Locate the cell with the specified text and output its (X, Y) center coordinate. 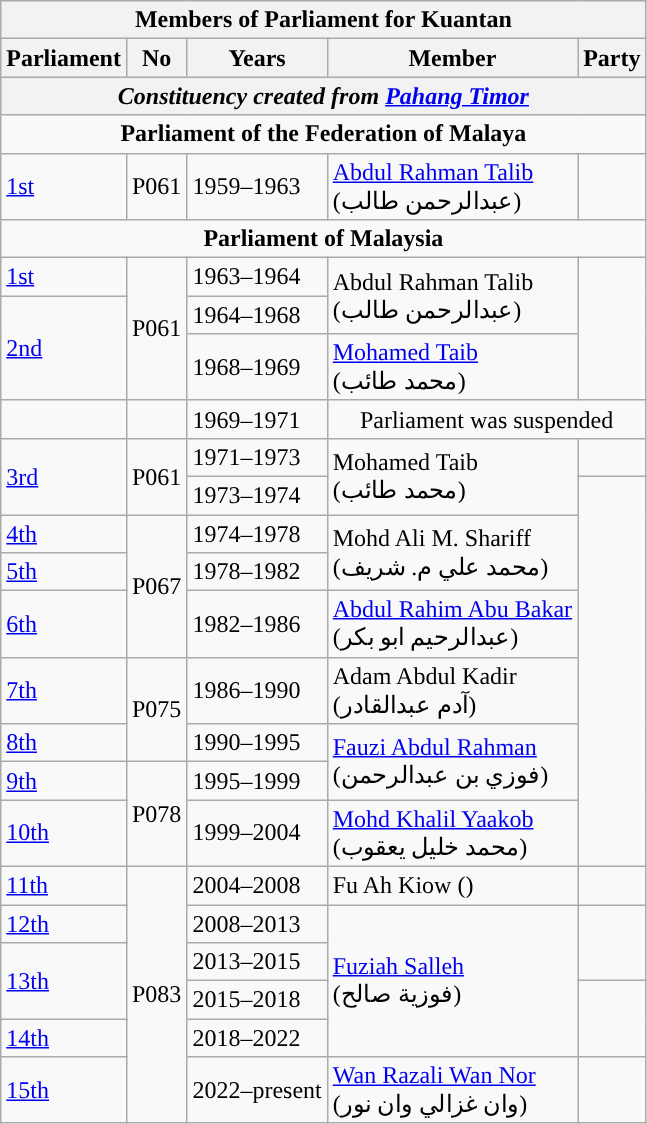
P083 (156, 994)
1959–1963 (257, 186)
Constituency created from Pahang Timor (324, 96)
Wan Razali Wan Nor (وان غزالي وان نور) (452, 1090)
2013–2015 (257, 962)
Years (257, 58)
Parliament (64, 58)
2004–2008 (257, 885)
1969–1971 (257, 419)
Party (612, 58)
Mohd Ali M. Shariff (محمد علي م. شريف) (452, 552)
1968–1969 (257, 368)
No (156, 58)
1986–1990 (257, 690)
11th (64, 885)
2015–2018 (257, 1000)
15th (64, 1090)
8th (64, 743)
P078 (156, 814)
Fu Ah Kiow () (452, 885)
7th (64, 690)
Parliament was suspended (486, 419)
Abdul Rahim Abu Bakar (عبدالرحيم ابو بكر) (452, 624)
P067 (156, 586)
Adam Abdul Kadir (آدم عبدالقادر) (452, 690)
1995–1999 (257, 781)
1982–1986 (257, 624)
1963–1964 (257, 277)
Parliament of the Federation of Malaya (324, 134)
6th (64, 624)
13th (64, 981)
1990–1995 (257, 743)
4th (64, 533)
Member (452, 58)
2018–2022 (257, 1038)
2008–2013 (257, 923)
Fauzi Abdul Rahman (فوزي بن عبدالرحمن) (452, 762)
1964–1968 (257, 315)
Parliament of Malaysia (324, 239)
12th (64, 923)
10th (64, 834)
Fuziah Salleh (فوزية صالح) (452, 980)
Members of Parliament for Kuantan (324, 20)
5th (64, 572)
2nd (64, 348)
1974–1978 (257, 533)
3rd (64, 476)
1999–2004 (257, 834)
14th (64, 1038)
2022–present (257, 1090)
1971–1973 (257, 457)
P075 (156, 710)
Mohd Khalil Yaakob (محمد خليل يعقوب) (452, 834)
9th (64, 781)
1973–1974 (257, 495)
1978–1982 (257, 572)
